Identify which cell holds the provided text, then report its (x, y) central coordinate. 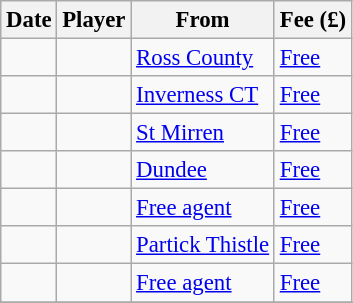
Dundee (203, 170)
Inverness CT (203, 95)
From (203, 20)
St Mirren (203, 133)
Ross County (203, 58)
Player (94, 20)
Fee (£) (312, 20)
Partick Thistle (203, 245)
Date (29, 20)
